Detect which cell encompasses the target text, then output its [x, y] center coordinate. 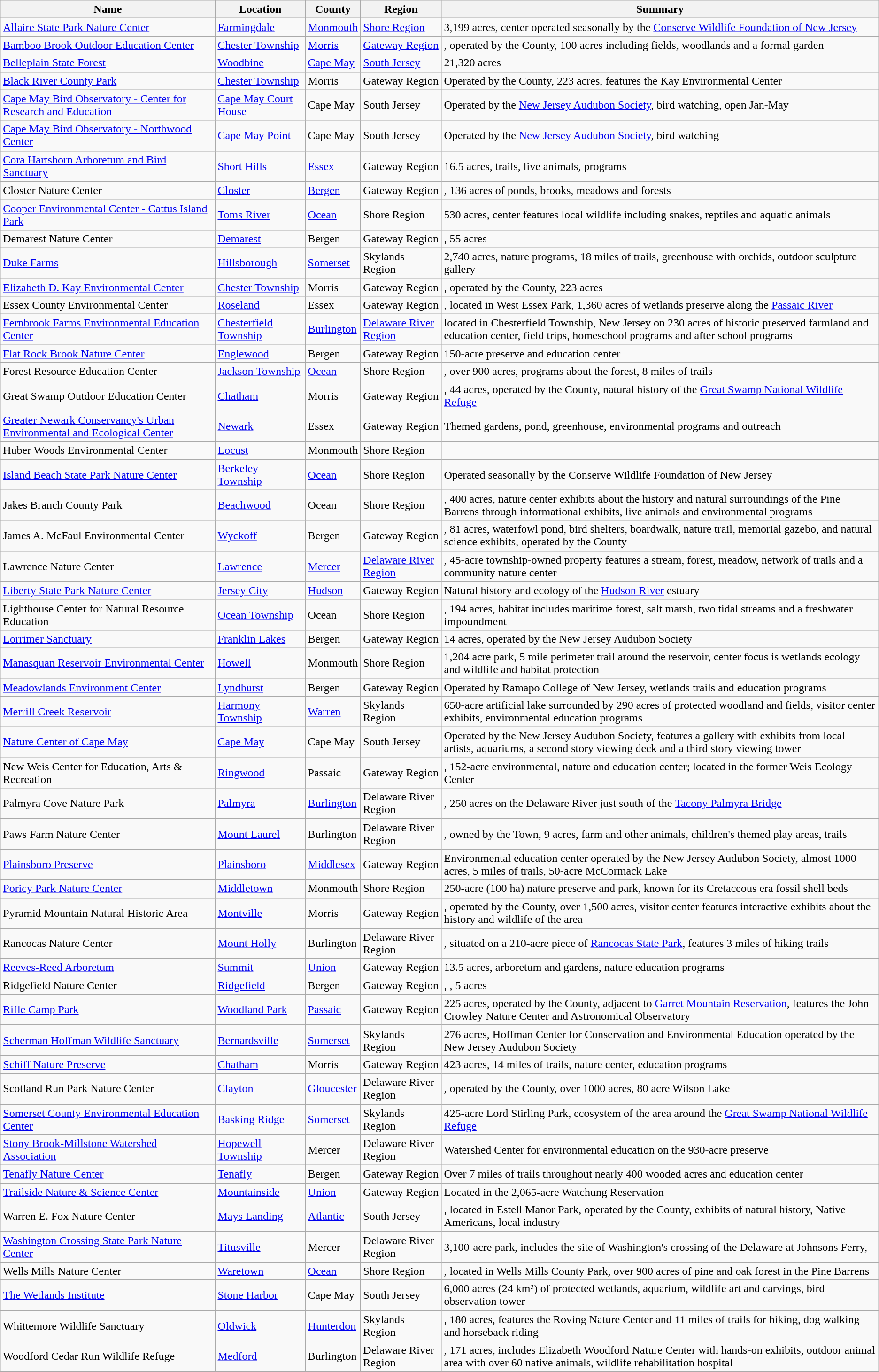
Lyndhurst [260, 687]
Rancocas Nature Center [108, 943]
Essex County Environmental Center [108, 305]
Watershed Center for environmental education on the 930-acre preserve [660, 1150]
Summit [260, 968]
, 136 acres of ponds, brooks, meadows and forests [660, 190]
, over 900 acres, programs about the forest, 8 miles of trails [660, 372]
Ocean Township [260, 614]
Ridgefield [260, 985]
Flat Rock Brook Nature Center [108, 354]
Bernardsville [260, 1040]
Beachwood [260, 505]
276 acres, Hoffman Center for Conservation and Environmental Education operated by the New Jersey Audubon Society [660, 1040]
Mount Holly [260, 943]
530 acres, center features local wildlife including snakes, reptiles and aquatic animals [660, 214]
Farmingdale [260, 27]
Atlantic [333, 1217]
Mays Landing [260, 1217]
Franklin Lakes [260, 639]
Woodbine [260, 63]
Natural history and ecology of the Hudson River estuary [660, 590]
Newark [260, 426]
Bamboo Brook Outdoor Education Center [108, 45]
, 45-acre township-owned property features a stream, forest, meadow, network of trails and a community nature center [660, 566]
Woodland Park [260, 1010]
Pyramid Mountain Natural Historic Area [108, 913]
Plainsboro [260, 864]
Somerset County Environmental Education Center [108, 1119]
13.5 acres, arboretum and gardens, nature education programs [660, 968]
Operated by the New Jersey Audubon Society, bird watching, open Jan-May [660, 105]
Wells Mills Nature Center [108, 1271]
Clayton [260, 1089]
Palmyra Cove Nature Park [108, 803]
Whittemore Wildlife Sanctuary [108, 1325]
, 250 acres on the Delaware River just south of the Tacony Palmyra Bridge [660, 803]
Ridgefield Nature Center [108, 985]
Black River County Park [108, 81]
Locust [260, 450]
Demarest Nature Center [108, 239]
Meadowlands Environment Center [108, 687]
Hudson [333, 590]
Middletown [260, 889]
, 152-acre environmental, nature and education center; located in the former Weis Ecology Center [660, 773]
16.5 acres, trails, live animals, programs [660, 166]
, owned by the Town, 9 acres, farm and other animals, children's themed play areas, trails [660, 834]
Cape May Bird Observatory - Northwood Center [108, 135]
Trailside Nature & Science Center [108, 1192]
Berkeley Township [260, 474]
, operated by the County, over 1,500 acres, visitor center features interactive exhibits about the history and wildlife of the area [660, 913]
Cape May Bird Observatory - Center for Research and Education [108, 105]
, 44 acres, operated by the County, natural history of the Great Swamp National Wildlife Refuge [660, 395]
3,100-acre park, includes the site of Washington's crossing of the Delaware at Johnsons Ferry, [660, 1247]
Jersey City [260, 590]
Huber Woods Environmental Center [108, 450]
Themed gardens, pond, greenhouse, environmental programs and outreach [660, 426]
Stone Harbor [260, 1295]
Cooper Environmental Center - Cattus Island Park [108, 214]
Scherman Hoffman Wildlife Sanctuary [108, 1040]
Warren [333, 712]
Name [108, 9]
Operated seasonally by the Conserve Wildlife Foundation of New Jersey [660, 474]
Schiff Nature Preserve [108, 1064]
Tenafly [260, 1174]
, 180 acres, features the Roving Nature Center and 11 miles of trails for hiking, dog walking and horseback riding [660, 1325]
New Weis Center for Education, Arts & Recreation [108, 773]
Hopewell Township [260, 1150]
Cape May Court House [260, 105]
Waretown [260, 1271]
Middlesex [333, 864]
Allaire State Park Nature Center [108, 27]
21,320 acres [660, 63]
Jakes Branch County Park [108, 505]
Jackson Township [260, 372]
Stony Brook-Millstone Watershed Association [108, 1150]
, located in Estell Manor Park, operated by the County, exhibits of natural history, Native Americans, local industry [660, 1217]
Wyckoff [260, 535]
Medford [260, 1356]
Summary [660, 9]
Mountainside [260, 1192]
Roseland [260, 305]
Closter [260, 190]
14 acres, operated by the New Jersey Audubon Society [660, 639]
, situated on a 210-acre piece of Rancocas State Park, features 3 miles of hiking trails [660, 943]
Located in the 2,065-acre Watchung Reservation [660, 1192]
Lawrence Nature Center [108, 566]
James A. McFaul Environmental Center [108, 535]
Washington Crossing State Park Nature Center [108, 1247]
Basking Ridge [260, 1119]
Great Swamp Outdoor Education Center [108, 395]
Reeves-Reed Arboretum [108, 968]
3,199 acres, center operated seasonally by the Conserve Wildlife Foundation of New Jersey [660, 27]
Mount Laurel [260, 834]
Forest Resource Education Center [108, 372]
Lawrence [260, 566]
Lighthouse Center for Natural Resource Education [108, 614]
Over 7 miles of trails throughout nearly 400 wooded acres and education center [660, 1174]
, 55 acres [660, 239]
Oldwick [260, 1325]
250-acre (100 ha) nature preserve and park, known for its Cretaceous era fossil shell beds [660, 889]
Operated by Ramapo College of New Jersey, wetlands trails and education programs [660, 687]
Merrill Creek Reservoir [108, 712]
Hillsborough [260, 263]
, operated by the County, over 1000 acres, 80 acre Wilson Lake [660, 1089]
1,204 acre park, 5 mile perimeter trail around the reservoir, center focus is wetlands ecology and wildlife and habitat protection [660, 663]
Chesterfield Township [260, 330]
Howell [260, 663]
Nature Center of Cape May [108, 742]
Closter Nature Center [108, 190]
County [333, 9]
Paws Farm Nature Center [108, 834]
Poricy Park Nature Center [108, 889]
Woodford Cedar Run Wildlife Refuge [108, 1356]
6,000 acres (24 km²) of protected wetlands, aquarium, wildlife art and carvings, bird observation tower [660, 1295]
, located in West Essex Park, 1,360 acres of wetlands preserve along the Passaic River [660, 305]
Scotland Run Park Nature Center [108, 1089]
Montville [260, 913]
Cora Hartshorn Arboretum and Bird Sanctuary [108, 166]
Environmental education center operated by the New Jersey Audubon Society, almost 1000 acres, 5 miles of trails, 50-acre McCormack Lake [660, 864]
Demarest [260, 239]
150-acre preserve and education center [660, 354]
, 81 acres, waterfowl pond, bird shelters, boardwalk, nature trail, memorial gazebo, and natural science exhibits, operated by the County [660, 535]
, operated by the County, 100 acres including fields, woodlands and a formal garden [660, 45]
Englewood [260, 354]
Liberty State Park Nature Center [108, 590]
Rifle Camp Park [108, 1010]
Toms River [260, 214]
Plainsboro Preserve [108, 864]
, operated by the County, 223 acres [660, 287]
Gloucester [333, 1089]
The Wetlands Institute [108, 1295]
, , 5 acres [660, 985]
, located in Wells Mills County Park, over 900 acres of pine and oak forest in the Pine Barrens [660, 1271]
Operated by the New Jersey Audubon Society, bird watching [660, 135]
423 acres, 14 miles of trails, nature center, education programs [660, 1064]
650-acre artificial lake surrounded by 290 acres of protected woodland and fields, visitor center exhibits, environmental education programs [660, 712]
, 194 acres, habitat includes maritime forest, salt marsh, two tidal streams and a freshwater impoundment [660, 614]
Belleplain State Forest [108, 63]
Fernbrook Farms Environmental Education Center [108, 330]
Ringwood [260, 773]
Palmyra [260, 803]
2,740 acres, nature programs, 18 miles of trails, greenhouse with orchids, outdoor sculpture gallery [660, 263]
Duke Farms [108, 263]
Greater Newark Conservancy's Urban Environmental and Ecological Center [108, 426]
225 acres, operated by the County, adjacent to Garret Mountain Reservation, features the John Crowley Nature Center and Astronomical Observatory [660, 1010]
425-acre Lord Stirling Park, ecosystem of the area around the Great Swamp National Wildlife Refuge [660, 1119]
Location [260, 9]
Harmony Township [260, 712]
Titusville [260, 1247]
Lorrimer Sanctuary [108, 639]
Short Hills [260, 166]
Cape May Point [260, 135]
Hunterdon [333, 1325]
Region [401, 9]
Manasquan Reservoir Environmental Center [108, 663]
Warren E. Fox Nature Center [108, 1217]
Island Beach State Park Nature Center [108, 474]
Operated by the County, 223 acres, features the Kay Environmental Center [660, 81]
Elizabeth D. Kay Environmental Center [108, 287]
Tenafly Nature Center [108, 1174]
